Return (x, y) of the center of cell containing provided text 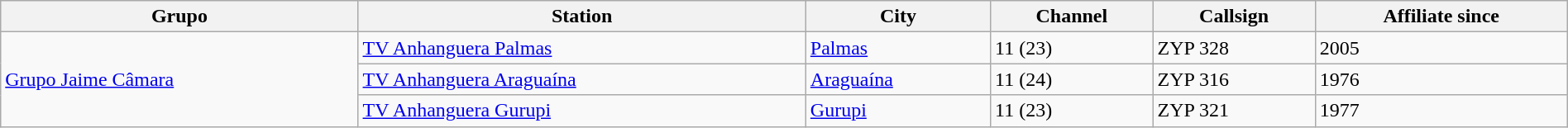
Affiliate since (1441, 17)
Araguaína (898, 79)
TV Anhanguera Palmas (582, 48)
Grupo Jaime Câmara (179, 79)
1976 (1441, 79)
TV Anhanguera Gurupi (582, 111)
Station (582, 17)
Palmas (898, 48)
Grupo (179, 17)
ZYP 316 (1234, 79)
ZYP 321 (1234, 111)
2005 (1441, 48)
1977 (1441, 111)
Gurupi (898, 111)
Callsign (1234, 17)
City (898, 17)
ZYP 328 (1234, 48)
11 (24) (1072, 79)
Channel (1072, 17)
TV Anhanguera Araguaína (582, 79)
